Locate the cell with the specified text and output its [X, Y] center coordinate. 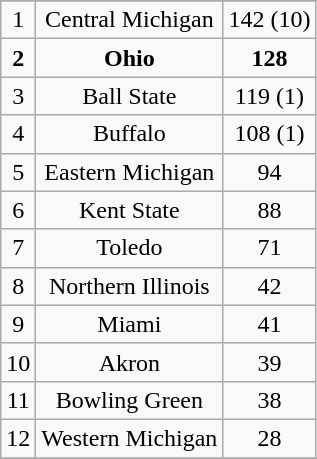
142 (10) [270, 20]
Eastern Michigan [130, 172]
Northern Illinois [130, 286]
28 [270, 438]
Buffalo [130, 134]
Toledo [130, 248]
11 [18, 400]
Western Michigan [130, 438]
9 [18, 324]
10 [18, 362]
39 [270, 362]
4 [18, 134]
Central Michigan [130, 20]
7 [18, 248]
5 [18, 172]
3 [18, 96]
94 [270, 172]
1 [18, 20]
8 [18, 286]
128 [270, 58]
71 [270, 248]
12 [18, 438]
Akron [130, 362]
2 [18, 58]
88 [270, 210]
Bowling Green [130, 400]
42 [270, 286]
119 (1) [270, 96]
Ohio [130, 58]
Miami [130, 324]
Ball State [130, 96]
38 [270, 400]
108 (1) [270, 134]
41 [270, 324]
Kent State [130, 210]
6 [18, 210]
